Capture the cell that displays the provided text and extract its (X, Y) central coordinate. 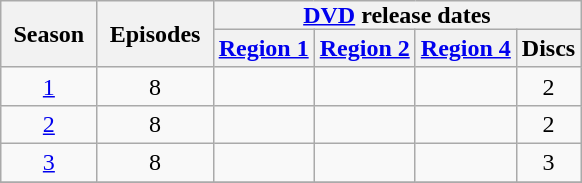
DVD release dates (397, 15)
Episodes (155, 34)
Region 1 (264, 48)
Season (49, 34)
Region 2 (364, 48)
Discs (548, 48)
Region 4 (466, 48)
1 (49, 86)
